Determine the (X, Y) coordinate at the center of the cell enclosing the given text.  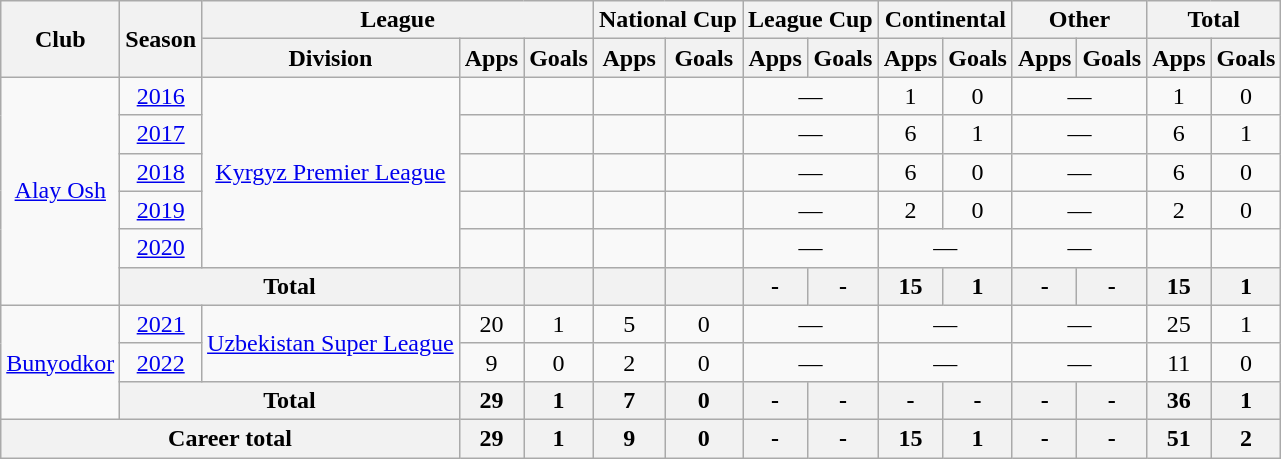
2022 (161, 362)
Bunyodkor (60, 362)
51 (1179, 438)
2016 (161, 96)
Continental (945, 20)
Kyrgyz Premier League (331, 172)
2021 (161, 324)
2019 (161, 210)
Season (161, 39)
League (398, 20)
5 (629, 324)
Division (331, 58)
Career total (230, 438)
League Cup (810, 20)
Other (1079, 20)
25 (1179, 324)
11 (1179, 362)
Club (60, 39)
20 (491, 324)
2017 (161, 134)
2020 (161, 248)
2018 (161, 172)
36 (1179, 400)
7 (629, 400)
Uzbekistan Super League (331, 343)
National Cup (668, 20)
Alay Osh (60, 191)
